Search for the cell housing the specified text and yield its [X, Y] center coordinate. 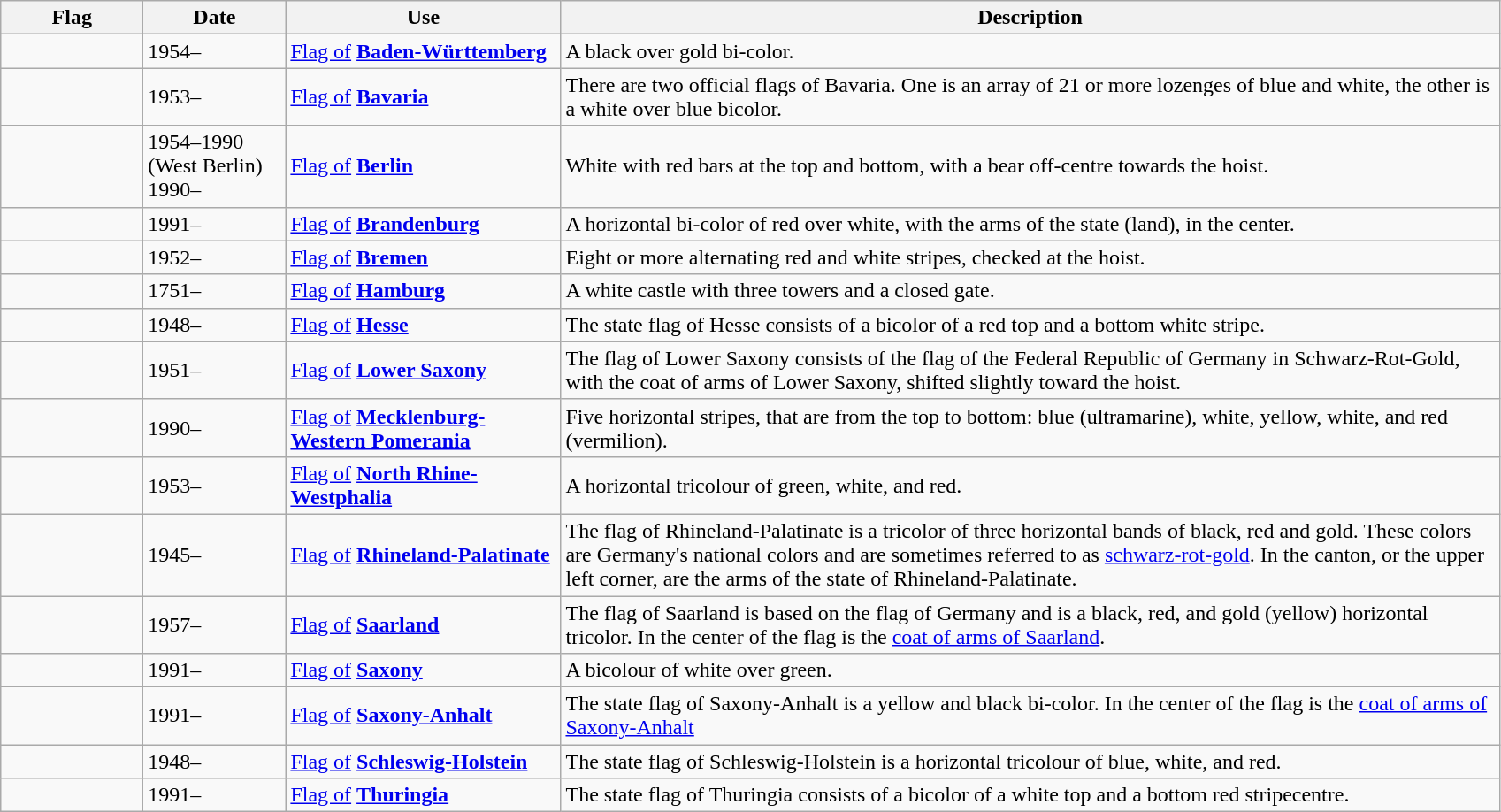
The state flag of Hesse consists of a bicolor of a red top and a bottom white stripe. [1030, 325]
Flag of Brandenburg [423, 224]
A black over gold bi-color. [1030, 51]
1954– [214, 51]
There are two official flags of Bavaria. One is an array of 21 or more lozenges of blue and white, the other is a white over blue bicolor. [1030, 97]
A horizontal bi-color of red over white, with the arms of the state (land), in the center. [1030, 224]
Date [214, 18]
The state flag of Saxony-Anhalt is a yellow and black bi-color. In the center of the flag is the coat of arms of Saxony-Anhalt [1030, 716]
A bicolour of white over green. [1030, 670]
A white castle with three towers and a closed gate. [1030, 291]
Flag of Saxony [423, 670]
Flag of Saxony-Anhalt [423, 716]
White with red bars at the top and bottom, with a bear off-centre towards the hoist. [1030, 166]
The state flag of Thuringia consists of a bicolor of a white top and a bottom red stripecentre. [1030, 795]
Flag of Baden-Württemberg [423, 51]
1751– [214, 291]
1945– [214, 555]
Flag of Thuringia [423, 795]
A horizontal tricolour of green, white, and red. [1030, 485]
Flag of Schleswig-Holstein [423, 762]
Flag of Saarland [423, 624]
1954–1990 (West Berlin)1990– [214, 166]
Flag of Berlin [423, 166]
1990– [214, 428]
Flag [73, 18]
Flag of Lower Saxony [423, 370]
Flag of Bavaria [423, 97]
Flag of North Rhine-Westphalia [423, 485]
1951– [214, 370]
Use [423, 18]
Flag of Hesse [423, 325]
The state flag of Schleswig-Holstein is a horizontal tricolour of blue, white, and red. [1030, 762]
Eight or more alternating red and white stripes, checked at the hoist. [1030, 257]
Description [1030, 18]
1957– [214, 624]
Flag of Mecklenburg-Western Pomerania [423, 428]
Five horizontal stripes, that are from the top to bottom: blue (ultramarine), white, yellow, white, and red (vermilion). [1030, 428]
Flag of Hamburg [423, 291]
1952– [214, 257]
Flag of Rhineland-Palatinate [423, 555]
Flag of Bremen [423, 257]
